Return the [X, Y] coordinate for the center point of the cell that contains the specified text.  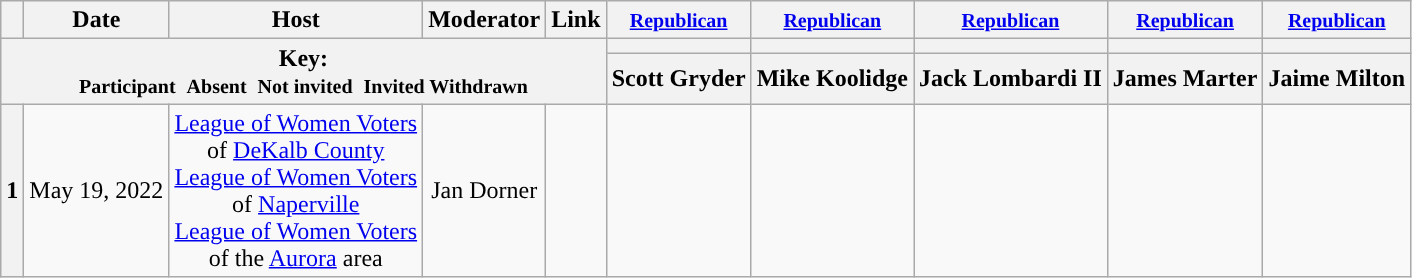
Key: Participant Absent Not invited Invited Withdrawn [304, 72]
Scott Gryder [678, 78]
Jack Lombardi II [1011, 78]
May 19, 2022 [96, 190]
Moderator [484, 20]
Mike Koolidge [832, 78]
Host [296, 20]
James Marter [1185, 78]
League of Women Votersof DeKalb CountyLeague of Women Votersof NapervilleLeague of Women Votersof the Aurora area [296, 190]
Jaime Milton [1337, 78]
Link [576, 20]
Date [96, 20]
Jan Dorner [484, 190]
1 [12, 190]
